For the text-containing cell, return its midpoint in [x, y] coordinate format. 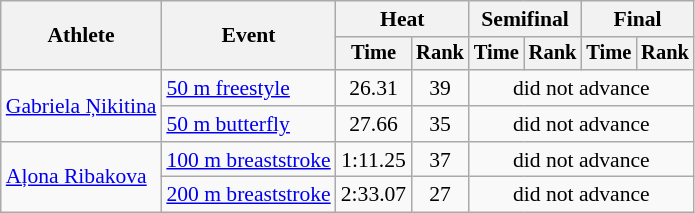
Event [248, 36]
50 m freestyle [248, 88]
27.66 [374, 124]
2:33.07 [374, 195]
26.31 [374, 88]
39 [440, 88]
Aļona Ribakova [82, 178]
Gabriela Ņikitina [82, 106]
35 [440, 124]
37 [440, 160]
200 m breaststroke [248, 195]
Athlete [82, 36]
1:11.25 [374, 160]
100 m breaststroke [248, 160]
27 [440, 195]
Final [637, 19]
Semifinal [525, 19]
Heat [402, 19]
50 m butterfly [248, 124]
